Output the [x, y] coordinate of the center of the cell containing the given text.  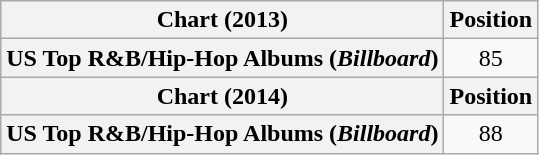
85 [491, 58]
Chart (2013) [222, 20]
88 [491, 134]
Chart (2014) [222, 96]
